Return the [X, Y] coordinate for the center point of the cell that contains the specified text.  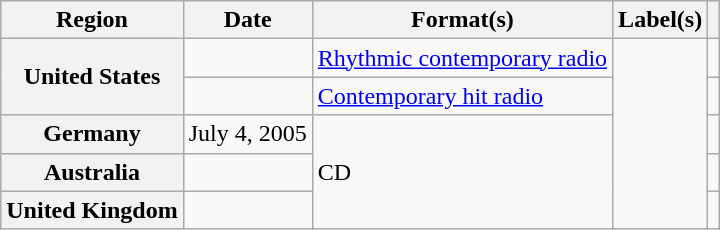
Label(s) [660, 20]
United Kingdom [92, 210]
United States [92, 77]
Germany [92, 134]
Region [92, 20]
CD [462, 172]
Date [248, 20]
July 4, 2005 [248, 134]
Australia [92, 172]
Format(s) [462, 20]
Rhythmic contemporary radio [462, 58]
Contemporary hit radio [462, 96]
